Search for the cell housing the specified text and yield its (X, Y) center coordinate. 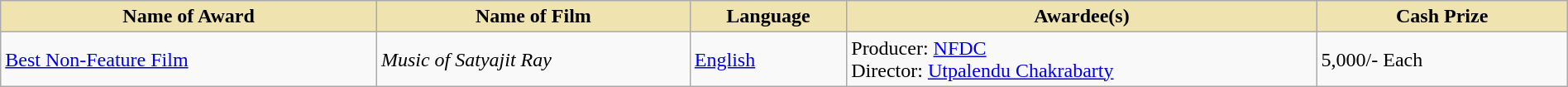
Awardee(s) (1082, 17)
Name of Award (189, 17)
Language (767, 17)
Producer: NFDCDirector: Utpalendu Chakrabarty (1082, 60)
Music of Satyajit Ray (533, 60)
Best Non-Feature Film (189, 60)
Cash Prize (1442, 17)
English (767, 60)
5,000/- Each (1442, 60)
Name of Film (533, 17)
